Provide the [x, y] coordinate of the cell's center where the given text is located.  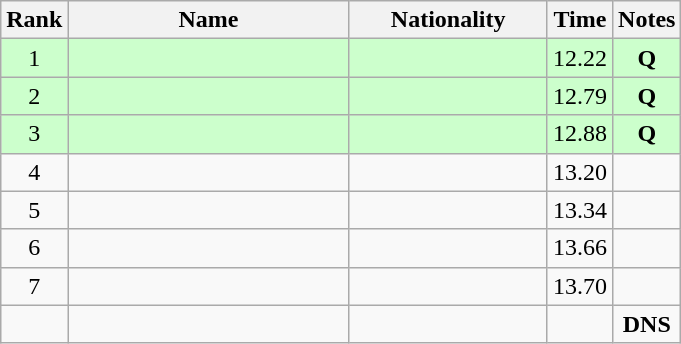
5 [34, 210]
Time [580, 20]
Name [208, 20]
Notes [647, 20]
13.70 [580, 286]
2 [34, 96]
Rank [34, 20]
13.20 [580, 172]
13.34 [580, 210]
6 [34, 248]
4 [34, 172]
DNS [647, 324]
7 [34, 286]
1 [34, 58]
12.79 [580, 96]
12.88 [580, 134]
12.22 [580, 58]
3 [34, 134]
13.66 [580, 248]
Nationality [448, 20]
